Return (x, y) of the center of cell containing provided text 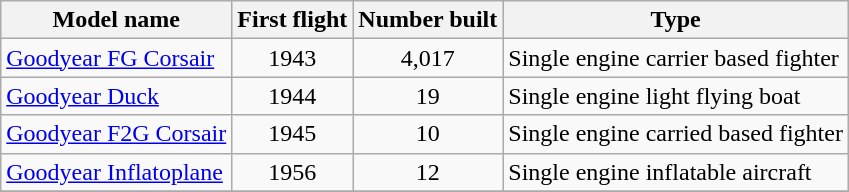
1945 (292, 134)
Single engine inflatable aircraft (676, 172)
1956 (292, 172)
Goodyear FG Corsair (116, 58)
Model name (116, 20)
Goodyear Duck (116, 96)
12 (428, 172)
Single engine carrier based fighter (676, 58)
1943 (292, 58)
First flight (292, 20)
1944 (292, 96)
Number built (428, 20)
10 (428, 134)
Type (676, 20)
Goodyear F2G Corsair (116, 134)
19 (428, 96)
4,017 (428, 58)
Single engine light flying boat (676, 96)
Goodyear Inflatoplane (116, 172)
Single engine carried based fighter (676, 134)
